Detect which cell encompasses the target text, then output its (x, y) center coordinate. 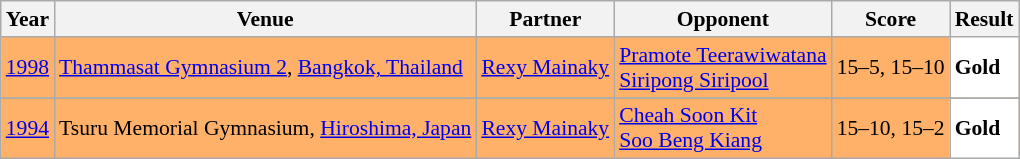
Partner (545, 19)
1994 (28, 128)
1998 (28, 68)
Thammasat Gymnasium 2, Bangkok, Thailand (265, 68)
15–10, 15–2 (891, 128)
Result (984, 19)
Tsuru Memorial Gymnasium, Hiroshima, Japan (265, 128)
Year (28, 19)
Venue (265, 19)
Score (891, 19)
15–5, 15–10 (891, 68)
Pramote Teerawiwatana Siripong Siripool (722, 68)
Opponent (722, 19)
Cheah Soon Kit Soo Beng Kiang (722, 128)
